Output the [X, Y] coordinate of the center of the cell containing the given text.  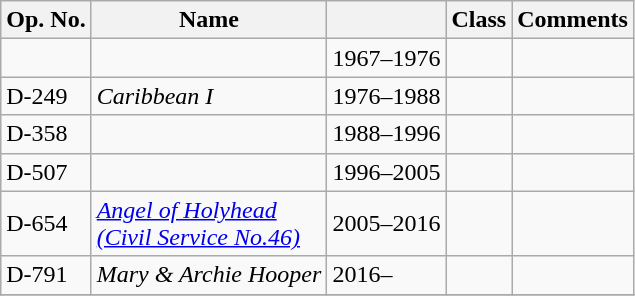
D-654 [46, 224]
1976–1988 [386, 96]
Angel of Holyhead(Civil Service No.46) [209, 224]
2005–2016 [386, 224]
1988–1996 [386, 134]
D-791 [46, 275]
Name [209, 20]
D-507 [46, 172]
1967–1976 [386, 58]
1996–2005 [386, 172]
Caribbean I [209, 96]
Comments [573, 20]
D-249 [46, 96]
Mary & Archie Hooper [209, 275]
Op. No. [46, 20]
2016– [386, 275]
Class [479, 20]
D-358 [46, 134]
